Locate the cell with the specified text and output its (X, Y) center coordinate. 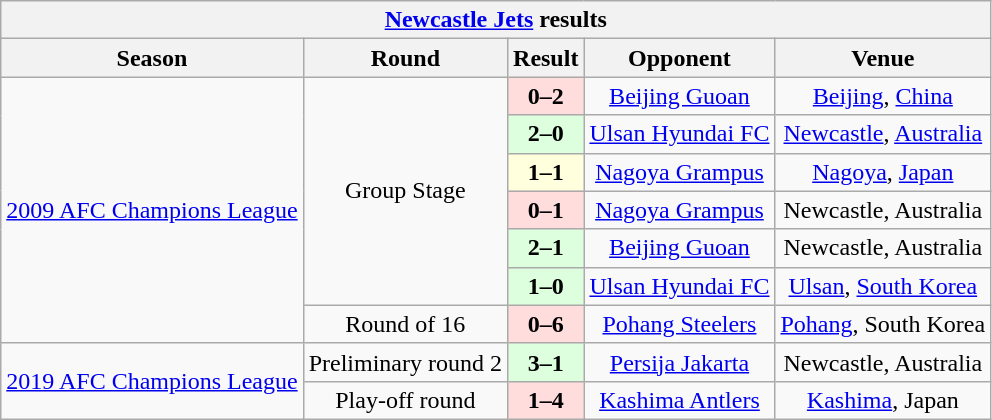
Nagoya, Japan (883, 172)
Season (152, 58)
Result (546, 58)
Venue (883, 58)
Kashima, Japan (883, 400)
1–4 (546, 400)
Persija Jakarta (680, 362)
Group Stage (405, 191)
2009 AFC Champions League (152, 210)
Round of 16 (405, 324)
Beijing, China (883, 96)
2–1 (546, 248)
Pohang Steelers (680, 324)
Pohang, South Korea (883, 324)
Opponent (680, 58)
Play-off round (405, 400)
2–0 (546, 134)
0–6 (546, 324)
2019 AFC Champions League (152, 381)
Kashima Antlers (680, 400)
1–0 (546, 286)
Ulsan, South Korea (883, 286)
0–1 (546, 210)
Preliminary round 2 (405, 362)
Newcastle Jets results (496, 20)
1–1 (546, 172)
Round (405, 58)
0–2 (546, 96)
3–1 (546, 362)
